Extract the [x, y] coordinate from the center of the cell holding the provided text.  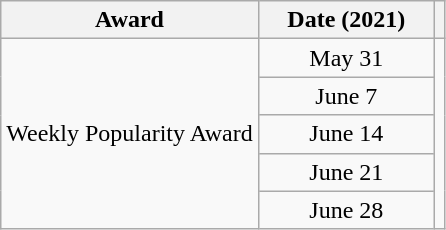
May 31 [346, 58]
Award [130, 20]
June 28 [346, 210]
Date (2021) [346, 20]
June 14 [346, 134]
June 21 [346, 172]
Weekly Popularity Award [130, 134]
June 7 [346, 96]
